Output the (X, Y) coordinate of the center of the cell containing the given text.  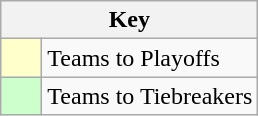
Teams to Tiebreakers (150, 96)
Teams to Playoffs (150, 58)
Key (130, 20)
